Identify which cell holds the provided text, then report its (x, y) central coordinate. 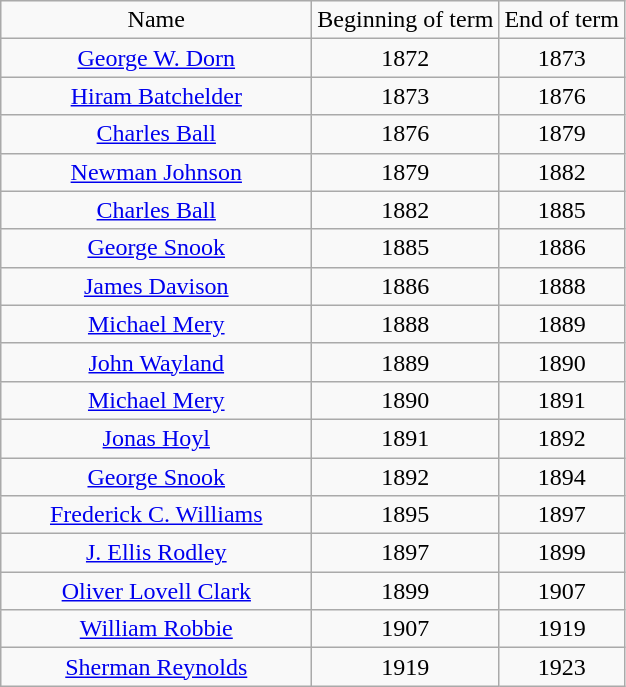
George W. Dorn (156, 58)
John Wayland (156, 362)
1895 (406, 515)
1923 (562, 667)
Sherman Reynolds (156, 667)
Newman Johnson (156, 172)
James Davison (156, 286)
J. Ellis Rodley (156, 553)
Name (156, 20)
Jonas Hoyl (156, 438)
1872 (406, 58)
William Robbie (156, 629)
End of term (562, 20)
Beginning of term (406, 20)
1894 (562, 477)
Oliver Lovell Clark (156, 591)
Hiram Batchelder (156, 96)
Frederick C. Williams (156, 515)
